Return [X, Y] of the center of cell containing provided text 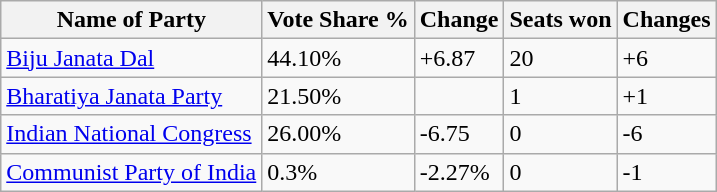
Change [459, 20]
Name of Party [132, 20]
20 [560, 58]
Indian National Congress [132, 134]
+6.87 [459, 58]
26.00% [338, 134]
Communist Party of India [132, 172]
-2.27% [459, 172]
44.10% [338, 58]
Vote Share % [338, 20]
Changes [666, 20]
Seats won [560, 20]
-6.75 [459, 134]
-1 [666, 172]
0.3% [338, 172]
-6 [666, 134]
+6 [666, 58]
21.50% [338, 96]
1 [560, 96]
Bharatiya Janata Party [132, 96]
+1 [666, 96]
Biju Janata Dal [132, 58]
